Pinpoint the cell where the given text exists, returning its [x, y] midpoint coordinate. 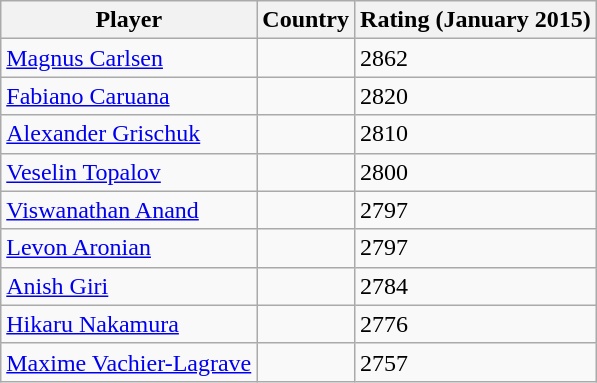
Maxime Vachier-Lagrave [129, 362]
2820 [476, 96]
Player [129, 20]
2800 [476, 172]
Anish Giri [129, 286]
2784 [476, 286]
2862 [476, 58]
Viswanathan Anand [129, 210]
Country [306, 20]
Fabiano Caruana [129, 96]
Hikaru Nakamura [129, 324]
Alexander Grischuk [129, 134]
2776 [476, 324]
Magnus Carlsen [129, 58]
2757 [476, 362]
Rating (January 2015) [476, 20]
Veselin Topalov [129, 172]
2810 [476, 134]
Levon Aronian [129, 248]
